Search for the cell housing the specified text and yield its [x, y] center coordinate. 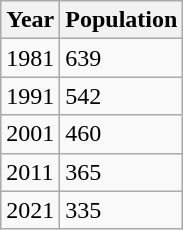
1991 [30, 96]
639 [122, 58]
365 [122, 172]
2011 [30, 172]
Population [122, 20]
335 [122, 210]
2001 [30, 134]
542 [122, 96]
Year [30, 20]
460 [122, 134]
2021 [30, 210]
1981 [30, 58]
